Provide the [X, Y] coordinate of the cell's center where the given text is located.  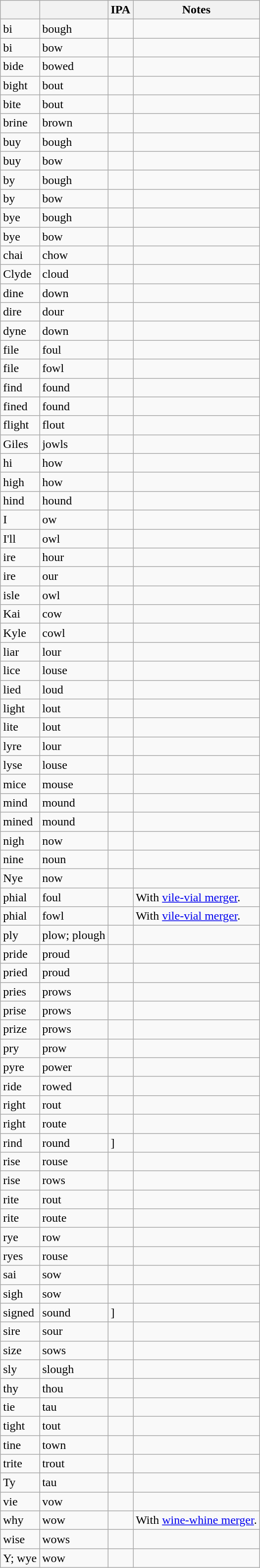
chai [20, 255]
lyse [20, 765]
fined [20, 406]
pride [20, 954]
sly [20, 1369]
nine [20, 860]
hind [20, 501]
signed [20, 1313]
lied [20, 690]
I'll [20, 538]
Ty [20, 1483]
slough [74, 1369]
Giles [20, 444]
sai [20, 1275]
thou [74, 1388]
lite [20, 727]
ow [74, 519]
Kai [20, 614]
Notes [197, 10]
bowed [74, 66]
tine [20, 1445]
town [74, 1445]
ryes [20, 1256]
hound [74, 501]
pries [20, 992]
pyre [20, 1067]
ply [20, 935]
brine [20, 123]
our [74, 576]
cowl [74, 633]
row [74, 1237]
high [20, 482]
loud [74, 690]
isle [20, 595]
why [20, 1520]
pried [20, 973]
mind [20, 803]
prise [20, 1010]
dine [20, 293]
pry [20, 1048]
mice [20, 784]
sire [20, 1331]
wise [20, 1539]
flight [20, 425]
prize [20, 1029]
plow; plough [74, 935]
bight [20, 85]
trite [20, 1464]
round [74, 1142]
cow [74, 614]
wows [74, 1539]
mined [20, 821]
jowls [74, 444]
rye [20, 1237]
power [74, 1067]
Clyde [20, 274]
brown [74, 123]
sour [74, 1331]
sigh [20, 1294]
rowed [74, 1086]
tight [20, 1426]
nigh [20, 841]
sows [74, 1350]
noun [74, 860]
With wine-whine merger. [197, 1520]
ride [20, 1086]
tout [74, 1426]
dyne [20, 331]
mouse [74, 784]
Y; wye [20, 1558]
sound [74, 1313]
size [20, 1350]
light [20, 708]
I [20, 519]
liar [20, 652]
dire [20, 312]
bide [20, 66]
trout [74, 1464]
cloud [74, 274]
lyre [20, 746]
dour [74, 312]
hi [20, 463]
find [20, 387]
bite [20, 104]
vie [20, 1502]
prow [74, 1048]
hour [74, 558]
tie [20, 1407]
chow [74, 255]
IPA [121, 10]
flout [74, 425]
Nye [20, 878]
lice [20, 671]
rind [20, 1142]
rows [74, 1181]
Kyle [20, 633]
thy [20, 1388]
vow [74, 1502]
